Search for the cell housing the specified text and yield its [x, y] center coordinate. 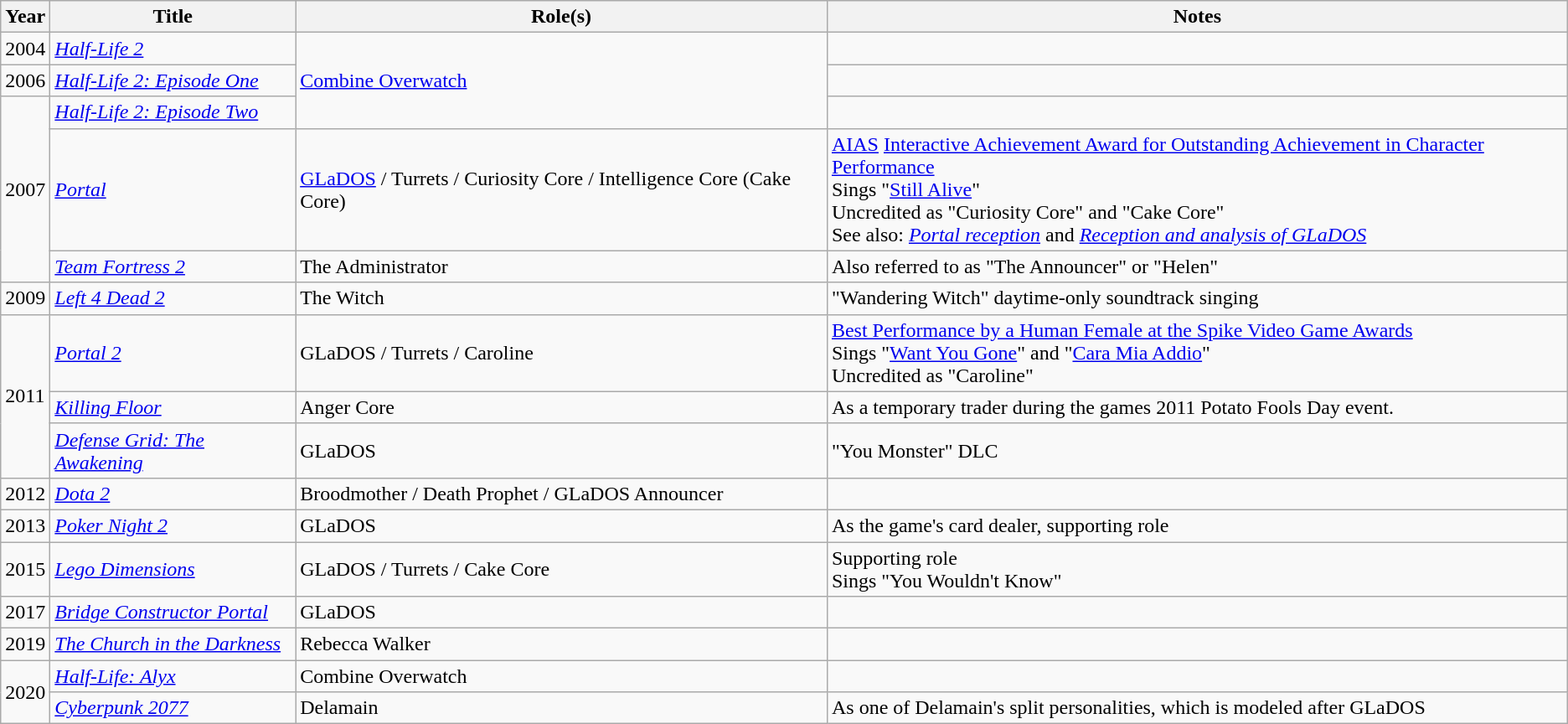
Half-Life: Alyx [173, 676]
"You Monster" DLC [1197, 451]
Also referred to as "The Announcer" or "Helen" [1197, 266]
Bridge Constructor Portal [173, 613]
"Wandering Witch" daytime-only soundtrack singing [1197, 298]
Portal [173, 189]
2011 [25, 396]
As a temporary trader during the games 2011 Potato Fools Day event. [1197, 407]
2012 [25, 494]
Half-Life 2: Episode Two [173, 112]
Best Performance by a Human Female at the Spike Video Game AwardsSings "Want You Gone" and "Cara Mia Addio"Uncredited as "Caroline" [1197, 353]
Role(s) [561, 17]
Killing Floor [173, 407]
GLaDOS / Turrets / Cake Core [561, 568]
Broodmother / Death Prophet / GLaDOS Announcer [561, 494]
2013 [25, 525]
2020 [25, 692]
Cyberpunk 2077 [173, 708]
Left 4 Dead 2 [173, 298]
Half-Life 2 [173, 49]
Delamain [561, 708]
Team Fortress 2 [173, 266]
The Witch [561, 298]
2006 [25, 80]
The Church in the Darkness [173, 644]
The Administrator [561, 266]
GLaDOS / Turrets / Curiosity Core / Intelligence Core (Cake Core) [561, 189]
2019 [25, 644]
As one of Delamain's split personalities, which is modeled after GLaDOS [1197, 708]
Portal 2 [173, 353]
Supporting roleSings "You Wouldn't Know" [1197, 568]
Dota 2 [173, 494]
2017 [25, 613]
Anger Core [561, 407]
Lego Dimensions [173, 568]
Notes [1197, 17]
Rebecca Walker [561, 644]
GLaDOS / Turrets / Caroline [561, 353]
Year [25, 17]
Half-Life 2: Episode One [173, 80]
2004 [25, 49]
2007 [25, 189]
As the game's card dealer, supporting role [1197, 525]
Defense Grid: The Awakening [173, 451]
2009 [25, 298]
2015 [25, 568]
Title [173, 17]
Poker Night 2 [173, 525]
